Locate the cell with the specified text and output its [x, y] center coordinate. 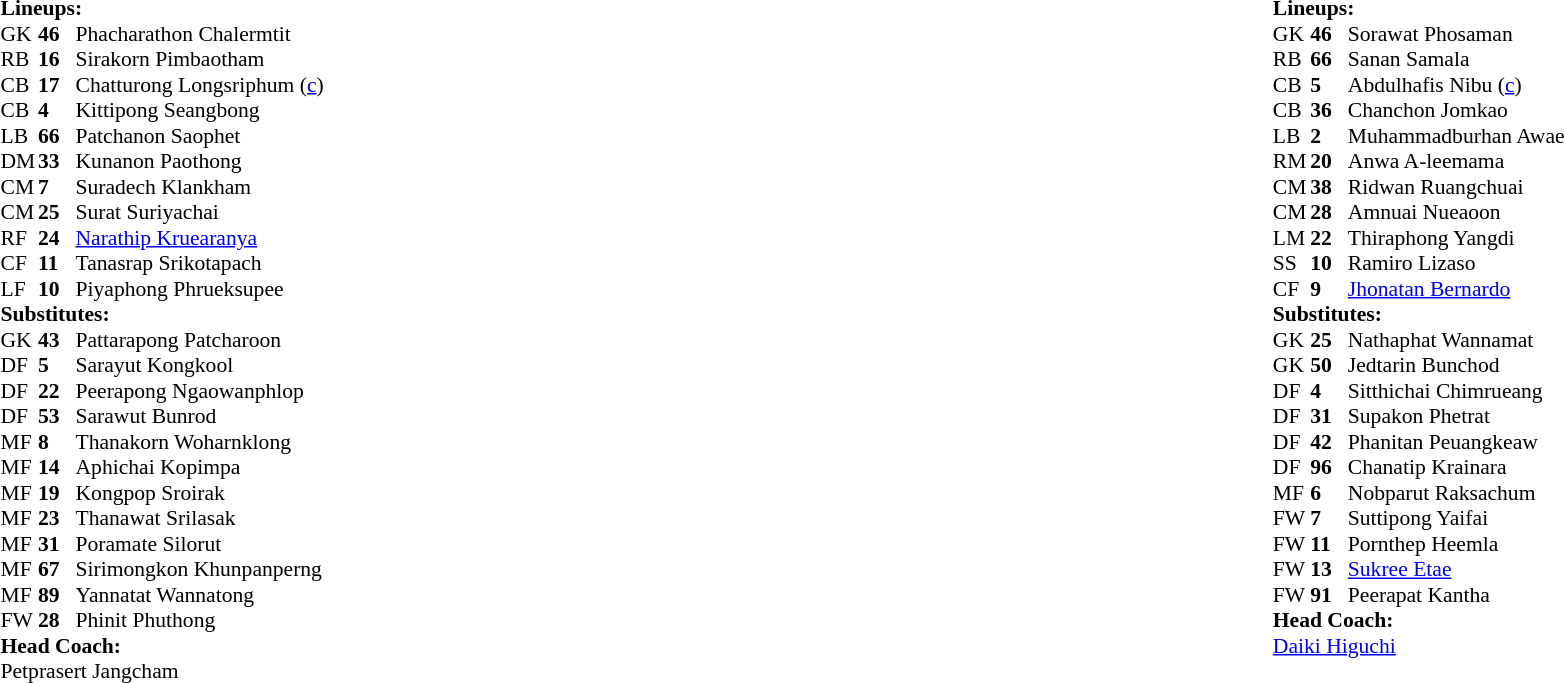
50 [1329, 365]
13 [1329, 569]
Kongpop Sroirak [200, 493]
89 [57, 595]
14 [57, 467]
LF [19, 289]
Suradech Klankham [200, 187]
Aphichai Kopimpa [200, 467]
Narathip Kruearanya [200, 238]
Thanawat Srilasak [200, 519]
Pattarapong Patcharoon [200, 340]
9 [1329, 289]
96 [1329, 467]
Kittipong Seangbong [200, 111]
Tanasrap Srikotapach [200, 263]
38 [1329, 187]
43 [57, 340]
Piyaphong Phrueksupee [200, 289]
53 [57, 417]
Patchanon Saophet [200, 136]
8 [57, 442]
Substitutes: [162, 315]
2 [1329, 136]
6 [1329, 493]
Poramate Silorut [200, 544]
67 [57, 569]
Phacharathon Chalermtit [200, 34]
17 [57, 85]
91 [1329, 595]
RF [19, 238]
Surat Suriyachai [200, 213]
RM [1292, 161]
Yannatat Wannatong [200, 595]
20 [1329, 161]
SS [1292, 263]
Head Coach: [162, 646]
Sirimongkon Khunpanperng [200, 569]
33 [57, 161]
Sarayut Kongkool [200, 365]
DM [19, 161]
LM [1292, 238]
Thanakorn Woharnklong [200, 442]
Sarawut Bunrod [200, 417]
36 [1329, 111]
Kunanon Paothong [200, 161]
Sirakorn Pimbaotham [200, 59]
23 [57, 519]
Peerapong Ngaowanphlop [200, 391]
42 [1329, 442]
Phinit Phuthong [200, 621]
24 [57, 238]
Chatturong Longsriphum (c) [200, 85]
16 [57, 59]
19 [57, 493]
